Search for the cell housing the specified text and yield its (x, y) center coordinate. 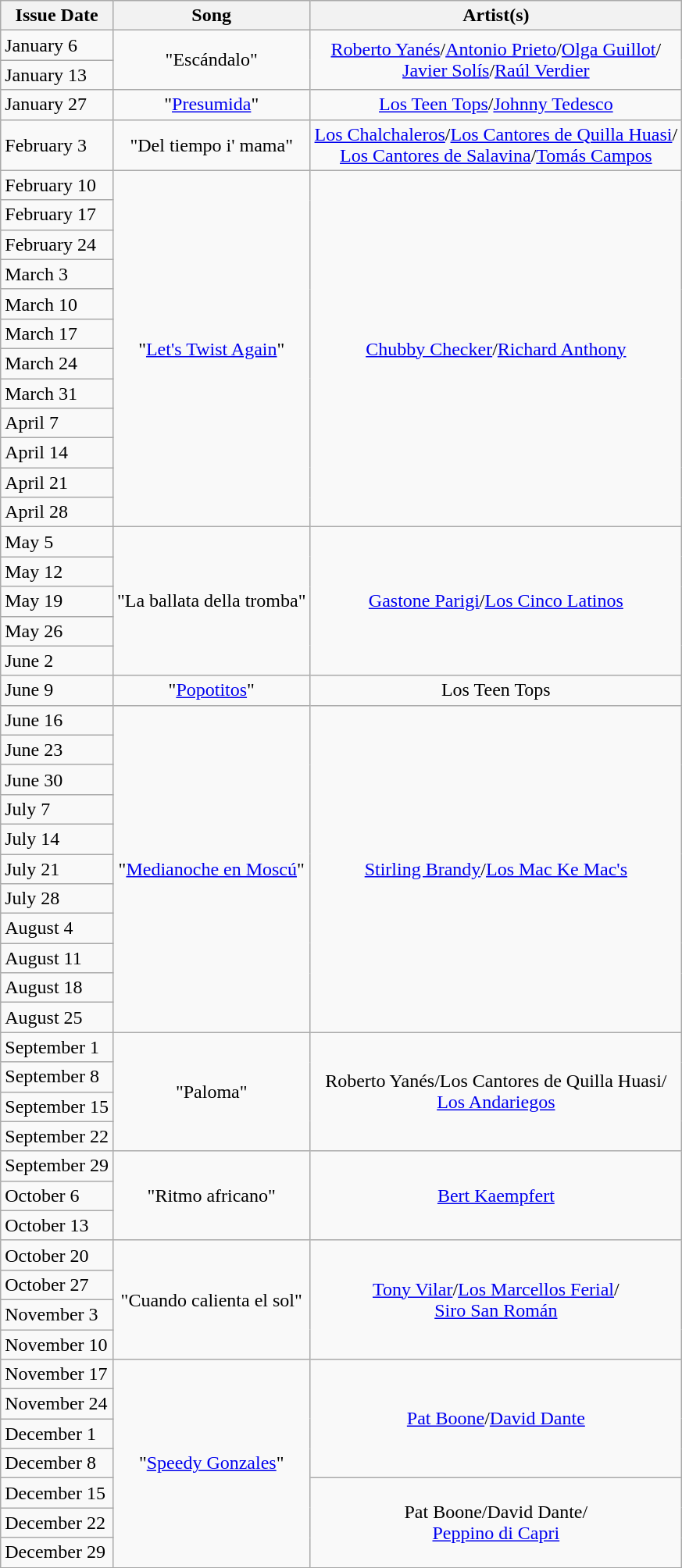
Roberto Yanés/Antonio Prieto/Olga Guillot/Javier Solís/Raúl Verdier (496, 60)
March 24 (57, 363)
September 29 (57, 1166)
June 16 (57, 720)
May 5 (57, 542)
"Let's Twist Again" (211, 348)
August 11 (57, 958)
November 24 (57, 1404)
September 1 (57, 1047)
Roberto Yanés/Los Cantores de Quilla Huasi/Los Andariegos (496, 1092)
Gastone Parigi/Los Cinco Latinos (496, 601)
February 3 (57, 145)
November 10 (57, 1344)
"Del tiempo i' mama" (211, 145)
"Cuando calienta el sol" (211, 1299)
February 24 (57, 244)
Pat Boone/David Dante/Peppino di Capri (496, 1523)
Los Teen Tops/Johnny Tedesco (496, 105)
April 14 (57, 453)
December 15 (57, 1493)
Pat Boone/David Dante (496, 1419)
Artist(s) (496, 16)
March 10 (57, 304)
May 19 (57, 601)
Chubby Checker/Richard Anthony (496, 348)
November 3 (57, 1314)
"Paloma" (211, 1092)
September 15 (57, 1107)
May 12 (57, 572)
March 31 (57, 393)
Bert Kaempfert (496, 1196)
Song (211, 16)
March 17 (57, 333)
April 28 (57, 512)
"La ballata della tromba" (211, 601)
Stirling Brandy/Los Mac Ke Mac's (496, 868)
October 13 (57, 1225)
"Speedy Gonzales" (211, 1463)
December 29 (57, 1552)
"Presumida" (211, 105)
October 20 (57, 1255)
December 1 (57, 1434)
Issue Date (57, 16)
June 23 (57, 750)
April 21 (57, 483)
September 22 (57, 1136)
April 7 (57, 423)
October 6 (57, 1196)
June 9 (57, 690)
December 8 (57, 1463)
July 28 (57, 899)
Tony Vilar/Los Marcellos Ferial/Siro San Román (496, 1299)
November 17 (57, 1374)
February 17 (57, 215)
August 18 (57, 988)
"Escándalo" (211, 60)
Los Chalchaleros/Los Cantores de Quilla Huasi/Los Cantores de Salavina/Tomás Campos (496, 145)
September 8 (57, 1077)
October 27 (57, 1285)
March 3 (57, 274)
June 2 (57, 661)
February 10 (57, 185)
August 25 (57, 1017)
"Medianoche en Moscú" (211, 868)
"Ritmo africano" (211, 1196)
May 26 (57, 631)
"Popotitos" (211, 690)
December 22 (57, 1523)
January 27 (57, 105)
August 4 (57, 928)
January 6 (57, 45)
July 14 (57, 839)
Los Teen Tops (496, 690)
January 13 (57, 75)
June 30 (57, 779)
July 21 (57, 869)
July 7 (57, 809)
